Identify which cell holds the provided text, then report its [x, y] central coordinate. 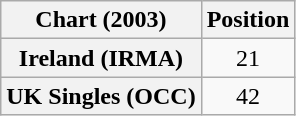
Position [248, 20]
42 [248, 96]
Ireland (IRMA) [101, 58]
UK Singles (OCC) [101, 96]
Chart (2003) [101, 20]
21 [248, 58]
